Identify which cell holds the provided text, then report its (x, y) central coordinate. 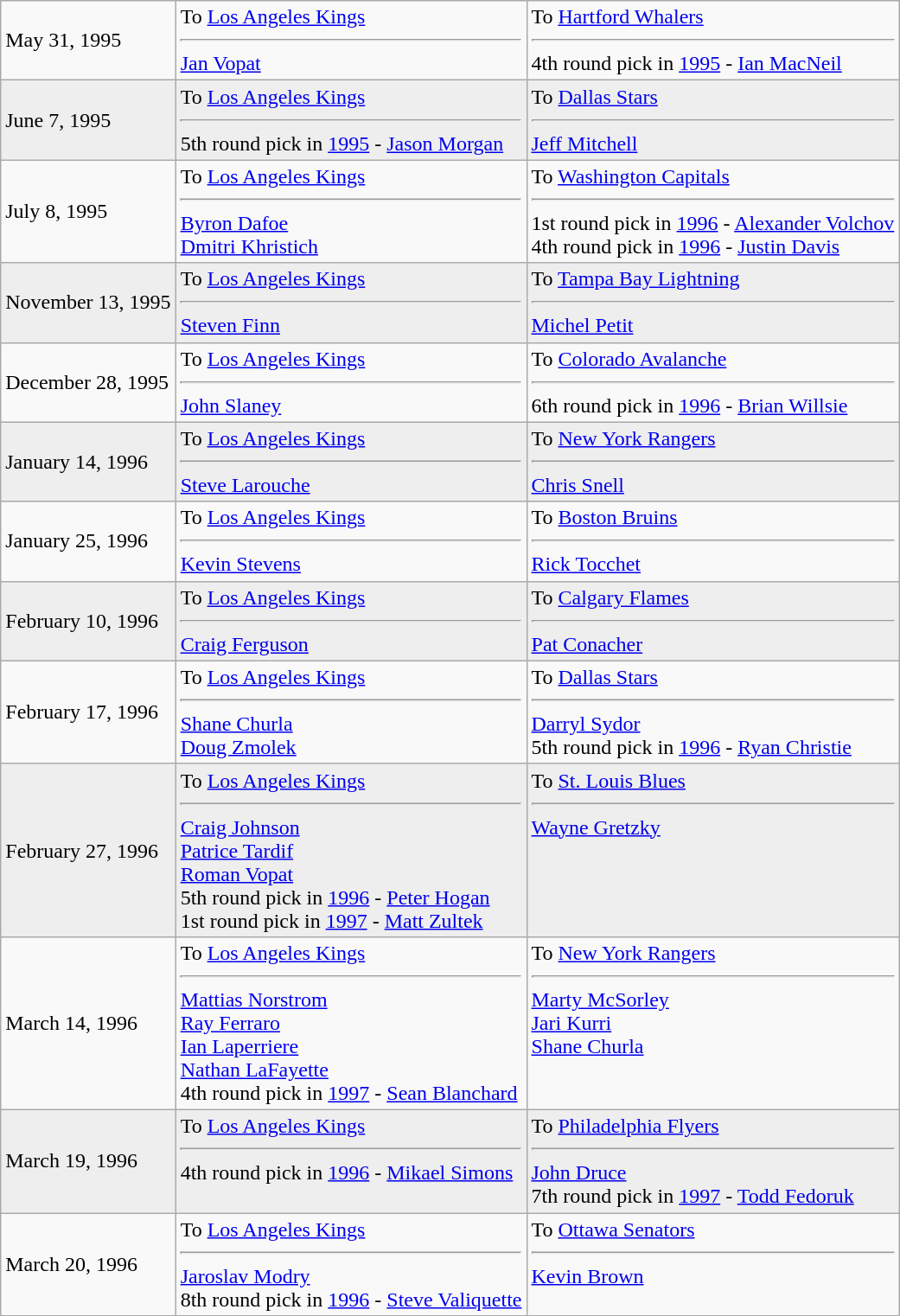
To Los Angeles Kings4th round pick in 1996 - Mikael Simons (351, 1160)
To Los Angeles KingsJaroslav Modry 8th round pick in 1996 - Steve Valiquette (351, 1264)
To Los Angeles KingsSteve Larouche (351, 462)
To Los Angeles KingsShane Churla Doug Zmolek (351, 712)
To Washington Capitals1st round pick in 1996 - Alexander Volchov 4th round pick in 1996 - Justin Davis (712, 211)
To Hartford Whalers4th round pick in 1995 - Ian MacNeil (712, 41)
To Dallas StarsJeff Mitchell (712, 120)
November 13, 1995 (88, 303)
To Calgary FlamesPat Conacher (712, 621)
To Boston BruinsRick Tocchet (712, 541)
March 20, 1996 (88, 1264)
To Ottawa SenatorsKevin Brown (712, 1264)
To Los Angeles KingsByron Dafoe Dmitri Khristich (351, 211)
To Los Angeles KingsJan Vopat (351, 41)
To New York RangersChris Snell (712, 462)
To Philadelphia FlyersJohn Druce 7th round pick in 1997 - Todd Fedoruk (712, 1160)
June 7, 1995 (88, 120)
January 14, 1996 (88, 462)
May 31, 1995 (88, 41)
To Dallas StarsDarryl Sydor 5th round pick in 1996 - Ryan Christie (712, 712)
January 25, 1996 (88, 541)
To Colorado Avalanche6th round pick in 1996 - Brian Willsie (712, 382)
To St. Louis BluesWayne Gretzky (712, 850)
To Los Angeles KingsKevin Stevens (351, 541)
To Los Angeles Kings5th round pick in 1995 - Jason Morgan (351, 120)
December 28, 1995 (88, 382)
February 27, 1996 (88, 850)
March 19, 1996 (88, 1160)
To Los Angeles KingsMattias Norstrom Ray Ferraro Ian Laperriere Nathan LaFayette 4th round pick in 1997 - Sean Blanchard (351, 1023)
To Los Angeles KingsCraig Johnson Patrice Tardif Roman Vopat 5th round pick in 1996 - Peter Hogan 1st round pick in 1997 - Matt Zultek (351, 850)
July 8, 1995 (88, 211)
To New York RangersMarty McSorley Jari Kurri Shane Churla (712, 1023)
To Tampa Bay LightningMichel Petit (712, 303)
To Los Angeles KingsCraig Ferguson (351, 621)
February 17, 1996 (88, 712)
February 10, 1996 (88, 621)
To Los Angeles KingsSteven Finn (351, 303)
March 14, 1996 (88, 1023)
To Los Angeles KingsJohn Slaney (351, 382)
